Locate the cell with the specified text and output its [x, y] center coordinate. 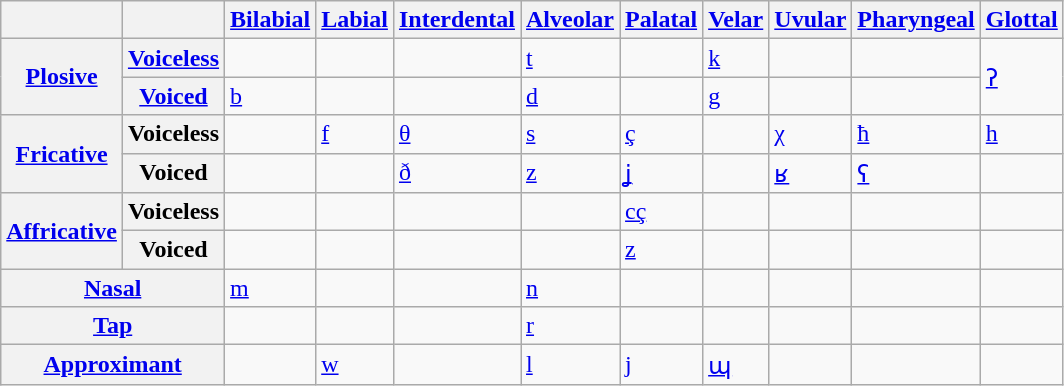
θ [456, 134]
ʕ [916, 173]
l [570, 365]
Affricative [62, 231]
Alveolar [570, 20]
Fricative [62, 154]
s [570, 134]
Glottal [1022, 20]
m [270, 288]
j [662, 365]
ç [662, 134]
n [570, 288]
χ [810, 134]
Velar [736, 20]
r [570, 326]
t [570, 58]
Tap [113, 326]
Nasal [113, 288]
Interdental [456, 20]
Pharyngeal [916, 20]
Bilabial [270, 20]
cç [662, 212]
f [355, 134]
ʔ [1022, 77]
d [570, 96]
ɰ [736, 365]
Palatal [662, 20]
ð [456, 173]
w [355, 365]
Uvular [810, 20]
ʝ [662, 173]
Plosive [62, 77]
g [736, 96]
ʁ [810, 173]
b [270, 96]
k [736, 58]
Approximant [113, 365]
h [1022, 134]
ħ [916, 134]
Labial [355, 20]
